Find where the given text appears and provide that cell's center as [x, y] coordinate. 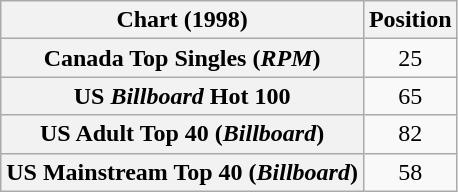
US Adult Top 40 (Billboard) [182, 134]
Canada Top Singles (RPM) [182, 58]
US Mainstream Top 40 (Billboard) [182, 172]
US Billboard Hot 100 [182, 96]
25 [410, 58]
65 [410, 96]
Position [410, 20]
Chart (1998) [182, 20]
58 [410, 172]
82 [410, 134]
